Locate the cell with the specified text and output its (x, y) center coordinate. 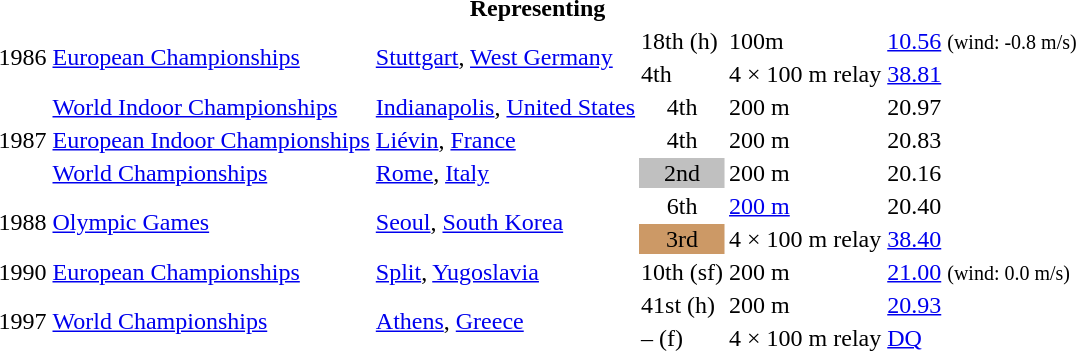
Rome, Italy (505, 173)
European Indoor Championships (211, 140)
World Indoor Championships (211, 107)
18th (h) (682, 41)
Seoul, South Korea (505, 222)
2nd (682, 173)
Stuttgart, West Germany (505, 58)
10th (sf) (682, 272)
100m (806, 41)
3rd (682, 239)
World Championships (211, 173)
Split, Yugoslavia (505, 272)
Indianapolis, United States (505, 107)
41st (h) (682, 305)
Olympic Games (211, 222)
6th (682, 206)
Liévin, France (505, 140)
